Pinpoint the cell where the given text exists, returning its (X, Y) midpoint coordinate. 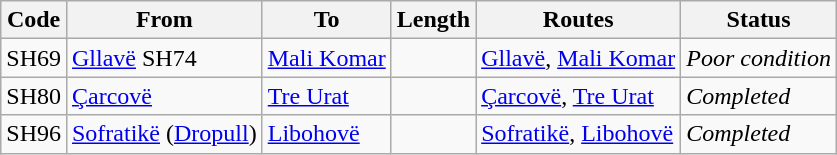
SH96 (34, 134)
Tre Urat (326, 96)
To (326, 20)
Poor condition (759, 58)
SH69 (34, 58)
Mali Komar (326, 58)
Libohovë (326, 134)
Gllavë SH74 (164, 58)
Çarcovë, Tre Urat (578, 96)
SH80 (34, 96)
Gllavë, Mali Komar (578, 58)
Code (34, 20)
Çarcovë (164, 96)
Sofratikë (Dropull) (164, 134)
Status (759, 20)
Length (433, 20)
Sofratikë, Libohovë (578, 134)
Routes (578, 20)
From (164, 20)
